Pinpoint the cell where the given text exists, returning its (X, Y) midpoint coordinate. 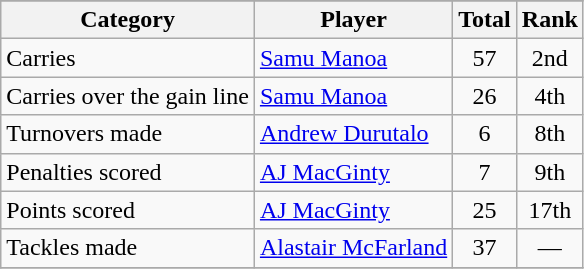
4th (550, 96)
25 (485, 210)
37 (485, 248)
Category (128, 20)
Penalties scored (128, 172)
57 (485, 58)
Rank (550, 20)
Tackles made (128, 248)
Alastair McFarland (353, 248)
7 (485, 172)
Points scored (128, 210)
26 (485, 96)
2nd (550, 58)
— (550, 248)
Turnovers made (128, 134)
Carries (128, 58)
9th (550, 172)
6 (485, 134)
Total (485, 20)
8th (550, 134)
Andrew Durutalo (353, 134)
Player (353, 20)
17th (550, 210)
Carries over the gain line (128, 96)
